Detect which cell encompasses the target text, then output its (X, Y) center coordinate. 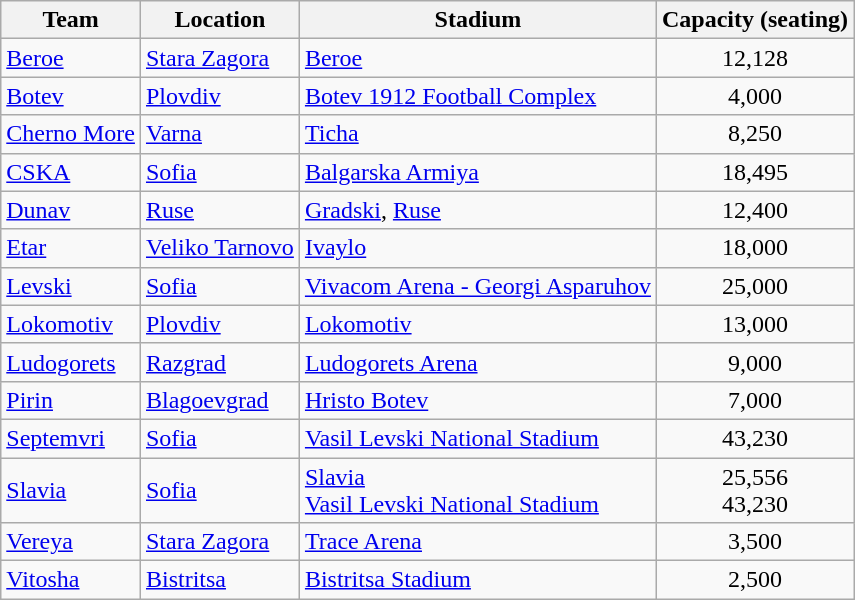
Ticha (478, 134)
13,000 (754, 324)
Vereya (71, 542)
Etar (71, 248)
Dunav (71, 210)
Vivacom Arena - Georgi Asparuhov (478, 286)
Bistritsa (220, 580)
8,250 (754, 134)
2,500 (754, 580)
Stadium (478, 20)
Blagoevgrad (220, 400)
Vitosha (71, 580)
43,230 (754, 438)
Ludogorets (71, 362)
Location (220, 20)
Pirin (71, 400)
Balgarska Armiya (478, 172)
12,400 (754, 210)
Capacity (seating) (754, 20)
18,000 (754, 248)
Levski (71, 286)
Slavia (71, 490)
Septemvri (71, 438)
Bistritsa Stadium (478, 580)
Slavia Vasil Levski National Stadium (478, 490)
Varna (220, 134)
Ruse (220, 210)
9,000 (754, 362)
Botev (71, 96)
CSKA (71, 172)
18,495 (754, 172)
25,556 43,230 (754, 490)
Ivaylo (478, 248)
Team (71, 20)
12,128 (754, 58)
Cherno More (71, 134)
Ludogorets Arena (478, 362)
Hristo Botev (478, 400)
Vasil Levski National Stadium (478, 438)
3,500 (754, 542)
7,000 (754, 400)
4,000 (754, 96)
Gradski, Ruse (478, 210)
Veliko Tarnovo (220, 248)
Trace Arena (478, 542)
Botev 1912 Football Complex (478, 96)
Razgrad (220, 362)
25,000 (754, 286)
